Search for the cell housing the specified text and yield its [X, Y] center coordinate. 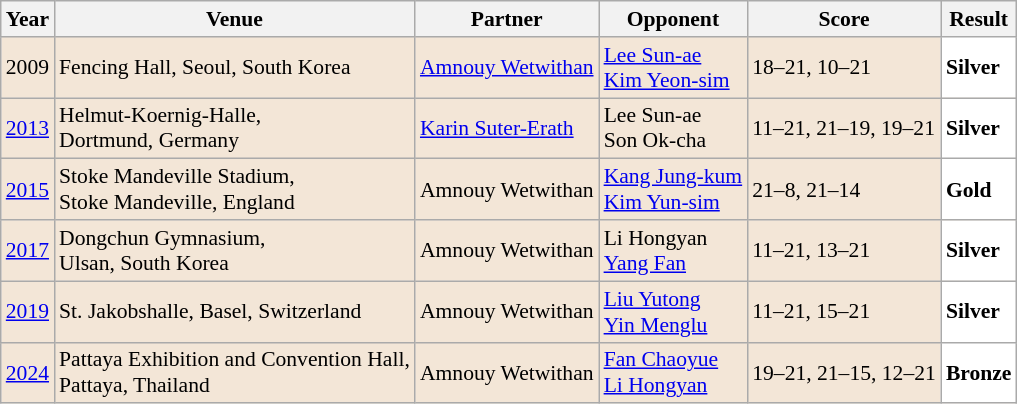
Lee Sun-ae Kim Yeon-sim [674, 68]
Year [28, 19]
2015 [28, 190]
St. Jakobshalle, Basel, Switzerland [234, 312]
Partner [507, 19]
18–21, 10–21 [844, 68]
Pattaya Exhibition and Convention Hall,Pattaya, Thailand [234, 372]
21–8, 21–14 [844, 190]
Venue [234, 19]
Lee Sun-ae Son Ok-cha [674, 128]
Dongchun Gymnasium,Ulsan, South Korea [234, 250]
Karin Suter-Erath [507, 128]
Bronze [979, 372]
2019 [28, 312]
Result [979, 19]
11–21, 13–21 [844, 250]
Gold [979, 190]
Opponent [674, 19]
2017 [28, 250]
11–21, 21–19, 19–21 [844, 128]
2013 [28, 128]
2009 [28, 68]
19–21, 21–15, 12–21 [844, 372]
Kang Jung-kum Kim Yun-sim [674, 190]
Fencing Hall, Seoul, South Korea [234, 68]
Li Hongyan Yang Fan [674, 250]
Liu Yutong Yin Menglu [674, 312]
Score [844, 19]
Helmut-Koernig-Halle,Dortmund, Germany [234, 128]
Stoke Mandeville Stadium,Stoke Mandeville, England [234, 190]
2024 [28, 372]
Fan Chaoyue Li Hongyan [674, 372]
11–21, 15–21 [844, 312]
